Detect which cell encompasses the target text, then output its (x, y) center coordinate. 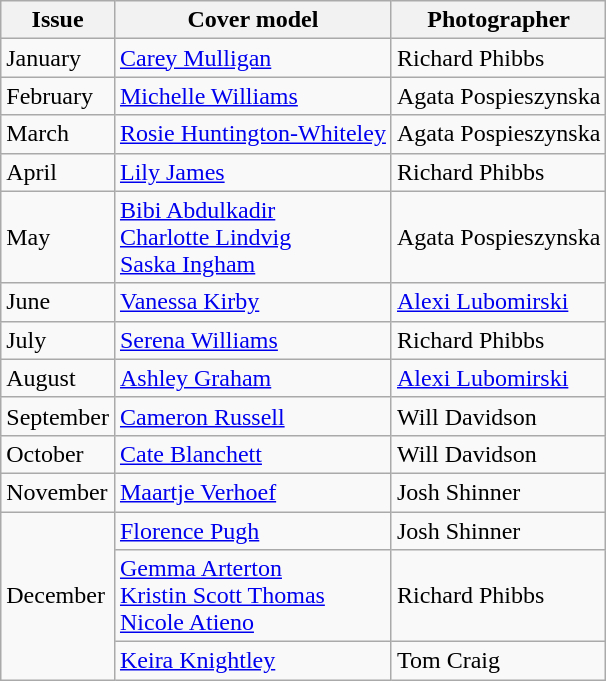
Photographer (498, 20)
Issue (58, 20)
August (58, 378)
Rosie Huntington-Whiteley (252, 134)
Serena Williams (252, 340)
November (58, 492)
April (58, 172)
Lily James (252, 172)
Ashley Graham (252, 378)
January (58, 58)
July (58, 340)
Florence Pugh (252, 531)
Vanessa Kirby (252, 302)
February (58, 96)
Cate Blanchett (252, 454)
March (58, 134)
Michelle Williams (252, 96)
May (58, 237)
September (58, 416)
Carey Mulligan (252, 58)
October (58, 454)
Bibi AbdulkadirCharlotte LindvigSaska Ingham (252, 237)
Tom Craig (498, 661)
December (58, 596)
Cameron Russell (252, 416)
Cover model (252, 20)
Keira Knightley (252, 661)
Gemma ArtertonKristin Scott ThomasNicole Atieno (252, 596)
Maartje Verhoef (252, 492)
June (58, 302)
